Identify which cell holds the provided text, then report its (x, y) central coordinate. 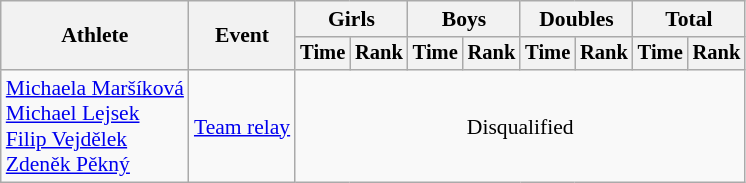
Athlete (95, 36)
Disqualified (520, 126)
Boys (464, 19)
Michaela MaršíkováMichael LejsekFilip VejdělekZdeněk Pěkný (95, 126)
Team relay (242, 126)
Total (689, 19)
Doubles (576, 19)
Girls (351, 19)
Event (242, 36)
